Locate the cell with the specified text and output its (X, Y) center coordinate. 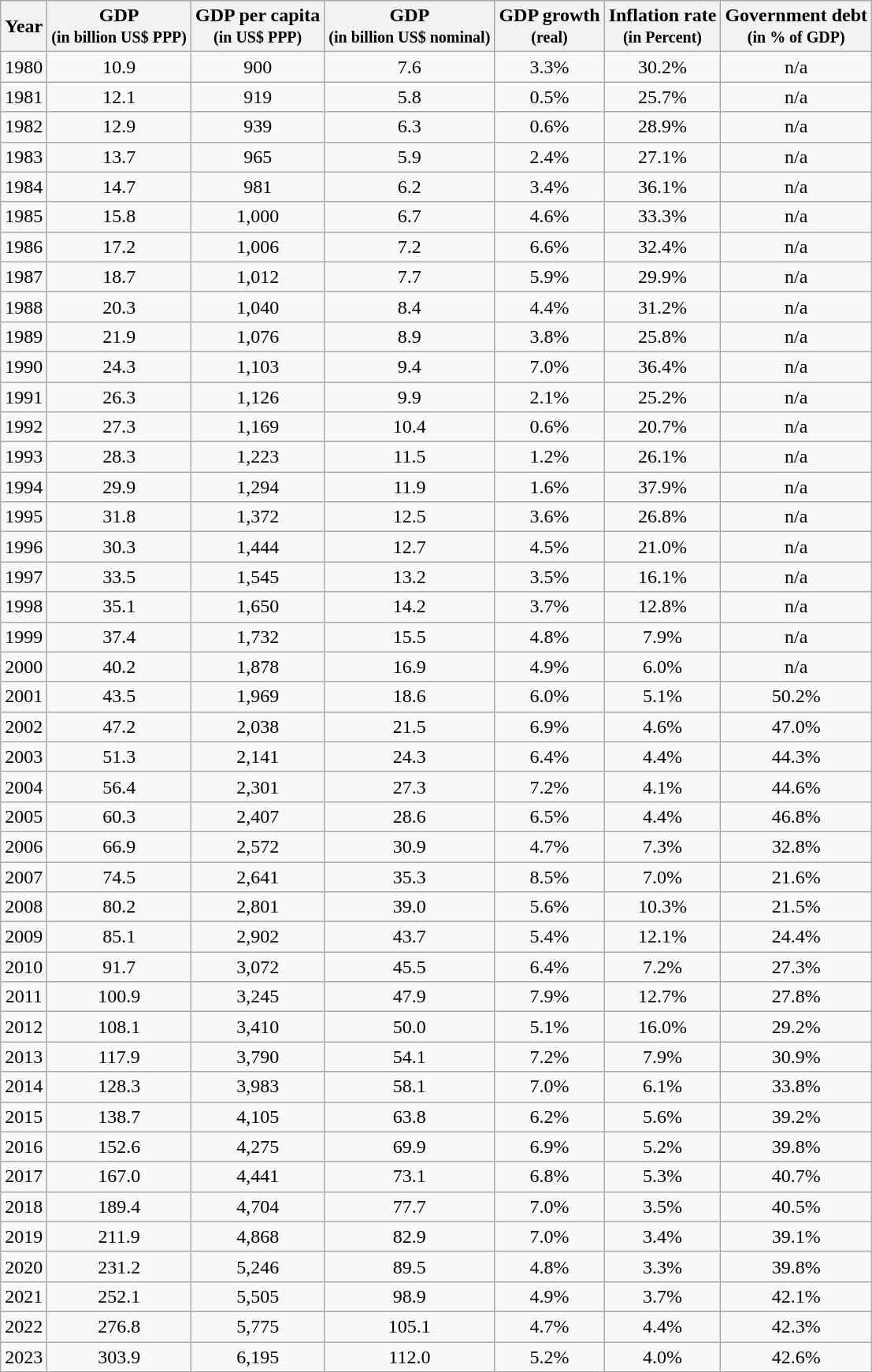
GDP(in billion US$ PPP) (120, 27)
2,801 (258, 907)
7.6 (410, 67)
2.1% (550, 396)
2009 (24, 937)
56.4 (120, 786)
117.9 (120, 1057)
42.6% (796, 1356)
12.7 (410, 547)
2011 (24, 997)
2,038 (258, 727)
1993 (24, 457)
2004 (24, 786)
16.0% (662, 1027)
25.7% (662, 97)
1980 (24, 67)
39.0 (410, 907)
47.0% (796, 727)
112.0 (410, 1356)
7.3% (662, 846)
35.1 (120, 607)
3,072 (258, 967)
965 (258, 157)
9.4 (410, 366)
1991 (24, 396)
29.9% (662, 277)
33.5 (120, 577)
2,902 (258, 937)
1,444 (258, 547)
1.2% (550, 457)
6.1% (662, 1087)
11.9 (410, 487)
2018 (24, 1207)
47.9 (410, 997)
5,246 (258, 1266)
31.2% (662, 307)
1982 (24, 127)
1990 (24, 366)
12.1 (120, 97)
26.8% (662, 517)
4,704 (258, 1207)
2016 (24, 1147)
3.6% (550, 517)
6.8% (550, 1177)
GDP per capita(in US$ PPP) (258, 27)
4,275 (258, 1147)
1996 (24, 547)
10.3% (662, 907)
21.6% (796, 877)
2010 (24, 967)
2,407 (258, 816)
39.1% (796, 1236)
50.0 (410, 1027)
1989 (24, 336)
27.3% (796, 967)
1,103 (258, 366)
29.2% (796, 1027)
30.9 (410, 846)
10.4 (410, 427)
2008 (24, 907)
77.7 (410, 1207)
2007 (24, 877)
2014 (24, 1087)
1986 (24, 247)
12.8% (662, 607)
981 (258, 187)
1994 (24, 487)
2,141 (258, 757)
42.3% (796, 1326)
6.6% (550, 247)
12.1% (662, 937)
303.9 (120, 1356)
2003 (24, 757)
2,641 (258, 877)
51.3 (120, 757)
276.8 (120, 1326)
2006 (24, 846)
1,294 (258, 487)
82.9 (410, 1236)
28.9% (662, 127)
2,572 (258, 846)
74.5 (120, 877)
60.3 (120, 816)
1998 (24, 607)
21.0% (662, 547)
100.9 (120, 997)
1987 (24, 277)
4.1% (662, 786)
2021 (24, 1296)
6,195 (258, 1356)
Government debt(in % of GDP) (796, 27)
5.4% (550, 937)
3,983 (258, 1087)
1,650 (258, 607)
3,245 (258, 997)
15.5 (410, 637)
73.1 (410, 1177)
2020 (24, 1266)
1,000 (258, 217)
69.9 (410, 1147)
32.8% (796, 846)
152.6 (120, 1147)
919 (258, 97)
105.1 (410, 1326)
4.0% (662, 1356)
7.2 (410, 247)
50.2% (796, 697)
900 (258, 67)
2001 (24, 697)
1984 (24, 187)
1,012 (258, 277)
17.2 (120, 247)
13.7 (120, 157)
211.9 (120, 1236)
66.9 (120, 846)
14.2 (410, 607)
20.7% (662, 427)
14.7 (120, 187)
1,006 (258, 247)
3,410 (258, 1027)
4,868 (258, 1236)
26.1% (662, 457)
40.7% (796, 1177)
1999 (24, 637)
2013 (24, 1057)
36.1% (662, 187)
1981 (24, 97)
Inflation rate(in Percent) (662, 27)
1997 (24, 577)
1,169 (258, 427)
21.9 (120, 336)
27.8% (796, 997)
8.4 (410, 307)
1,372 (258, 517)
54.1 (410, 1057)
12.5 (410, 517)
2017 (24, 1177)
42.1% (796, 1296)
2000 (24, 667)
1985 (24, 217)
15.8 (120, 217)
1,040 (258, 307)
4,105 (258, 1117)
2.4% (550, 157)
11.5 (410, 457)
167.0 (120, 1177)
58.1 (410, 1087)
4,441 (258, 1177)
46.8% (796, 816)
85.1 (120, 937)
5,775 (258, 1326)
18.6 (410, 697)
8.9 (410, 336)
18.7 (120, 277)
30.9% (796, 1057)
33.3% (662, 217)
128.3 (120, 1087)
1,969 (258, 697)
24.4% (796, 937)
6.2 (410, 187)
2022 (24, 1326)
16.9 (410, 667)
21.5% (796, 907)
13.2 (410, 577)
3,790 (258, 1057)
36.4% (662, 366)
2015 (24, 1117)
28.3 (120, 457)
16.1% (662, 577)
5.9 (410, 157)
138.7 (120, 1117)
8.5% (550, 877)
2012 (24, 1027)
1.6% (550, 487)
1,732 (258, 637)
37.9% (662, 487)
47.2 (120, 727)
5.8 (410, 97)
43.7 (410, 937)
6.3 (410, 127)
189.4 (120, 1207)
1,545 (258, 577)
Year (24, 27)
1988 (24, 307)
33.8% (796, 1087)
37.4 (120, 637)
30.3 (120, 547)
39.2% (796, 1117)
10.9 (120, 67)
2002 (24, 727)
0.5% (550, 97)
31.8 (120, 517)
6.5% (550, 816)
1992 (24, 427)
3.8% (550, 336)
89.5 (410, 1266)
44.6% (796, 786)
5.9% (550, 277)
2,301 (258, 786)
25.2% (662, 396)
21.5 (410, 727)
6.7 (410, 217)
2023 (24, 1356)
1,223 (258, 457)
80.2 (120, 907)
63.8 (410, 1117)
28.6 (410, 816)
20.3 (120, 307)
29.9 (120, 487)
108.1 (120, 1027)
27.1% (662, 157)
1995 (24, 517)
12.9 (120, 127)
26.3 (120, 396)
43.5 (120, 697)
252.1 (120, 1296)
32.4% (662, 247)
GDP(in billion US$ nominal) (410, 27)
GDP growth(real) (550, 27)
35.3 (410, 877)
2005 (24, 816)
7.7 (410, 277)
1,076 (258, 336)
1,126 (258, 396)
1983 (24, 157)
939 (258, 127)
1,878 (258, 667)
45.5 (410, 967)
5.3% (662, 1177)
25.8% (662, 336)
5,505 (258, 1296)
231.2 (120, 1266)
98.9 (410, 1296)
30.2% (662, 67)
9.9 (410, 396)
40.5% (796, 1207)
4.5% (550, 547)
91.7 (120, 967)
6.2% (550, 1117)
44.3% (796, 757)
40.2 (120, 667)
12.7% (662, 997)
2019 (24, 1236)
